Identify which cell holds the provided text, then report its [x, y] central coordinate. 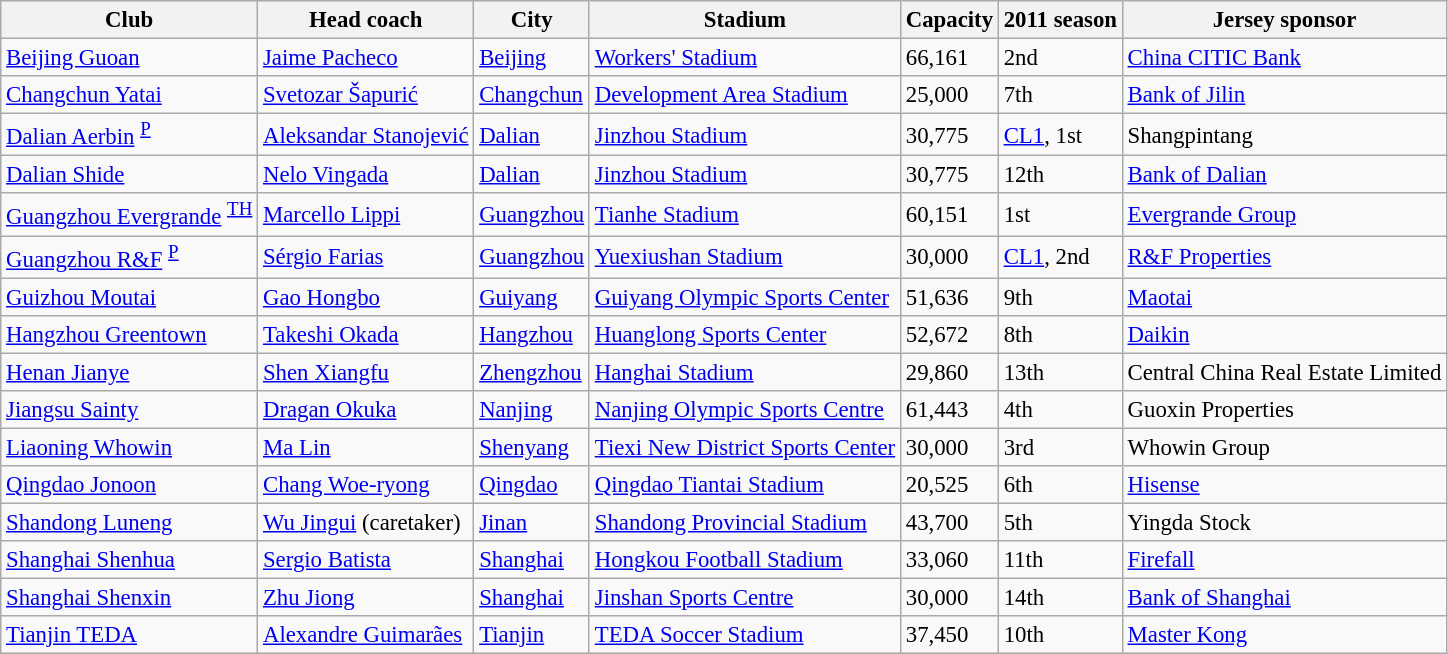
Tianhe Stadium [744, 215]
3rd [1060, 447]
20,525 [949, 485]
1st [1060, 215]
CL1, 2nd [1060, 257]
Marcello Lippi [366, 215]
Gao Hongbo [366, 297]
City [532, 20]
Qingdao Jonoon [130, 485]
Changchun [532, 95]
R&F Properties [1284, 257]
Beijing [532, 58]
Qingdao Tiantai Stadium [744, 485]
Nanjing [532, 410]
61,443 [949, 410]
Takeshi Okada [366, 334]
Guoxin Properties [1284, 410]
Guangzhou R&F P [130, 257]
Yingda Stock [1284, 522]
5th [1060, 522]
Daikin [1284, 334]
Dragan Okuka [366, 410]
Hisense [1284, 485]
29,860 [949, 372]
Capacity [949, 20]
Maotai [1284, 297]
Shangpintang [1284, 135]
4th [1060, 410]
66,161 [949, 58]
51,636 [949, 297]
7th [1060, 95]
Firefall [1284, 560]
Shanghai Shenhua [130, 560]
8th [1060, 334]
Bank of Jilin [1284, 95]
Head coach [366, 20]
CL1, 1st [1060, 135]
Shandong Luneng [130, 522]
Shanghai Shenxin [130, 598]
Dalian Aerbin P [130, 135]
TEDA Soccer Stadium [744, 635]
Nelo Vingada [366, 175]
Liaoning Whowin [130, 447]
Shen Xiangfu [366, 372]
Nanjing Olympic Sports Centre [744, 410]
60,151 [949, 215]
9th [1060, 297]
2011 season [1060, 20]
Beijing Guoan [130, 58]
Central China Real Estate Limited [1284, 372]
Master Kong [1284, 635]
Development Area Stadium [744, 95]
37,450 [949, 635]
Yuexiushan Stadium [744, 257]
Huanglong Sports Center [744, 334]
Chang Woe-ryong [366, 485]
Henan Jianye [130, 372]
Hangzhou Greentown [130, 334]
52,672 [949, 334]
Svetozar Šapurić [366, 95]
2nd [1060, 58]
Wu Jingui (caretaker) [366, 522]
43,700 [949, 522]
Guiyang [532, 297]
Guangzhou Evergrande TH [130, 215]
Jinan [532, 522]
Club [130, 20]
Guiyang Olympic Sports Center [744, 297]
Guizhou Moutai [130, 297]
Shenyang [532, 447]
Shandong Provincial Stadium [744, 522]
Jaime Pacheco [366, 58]
Stadium [744, 20]
14th [1060, 598]
Jiangsu Sainty [130, 410]
Alexandre Guimarães [366, 635]
Hangzhou [532, 334]
Tianjin TEDA [130, 635]
Jinshan Sports Centre [744, 598]
Zhu Jiong [366, 598]
Dalian Shide [130, 175]
Aleksandar Stanojević [366, 135]
Zhengzhou [532, 372]
10th [1060, 635]
Tiexi New District Sports Center [744, 447]
33,060 [949, 560]
Tianjin [532, 635]
11th [1060, 560]
Bank of Dalian [1284, 175]
25,000 [949, 95]
Bank of Shanghai [1284, 598]
Sérgio Farias [366, 257]
China CITIC Bank [1284, 58]
Changchun Yatai [130, 95]
Evergrande Group [1284, 215]
Workers' Stadium [744, 58]
Jersey sponsor [1284, 20]
12th [1060, 175]
13th [1060, 372]
Qingdao [532, 485]
6th [1060, 485]
Ma Lin [366, 447]
Whowin Group [1284, 447]
Hanghai Stadium [744, 372]
Sergio Batista [366, 560]
Hongkou Football Stadium [744, 560]
